Identify which cell holds the provided text, then report its (X, Y) central coordinate. 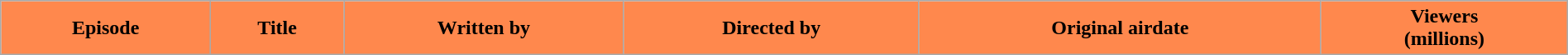
Written by (485, 28)
Directed by (771, 28)
Title (278, 28)
Original airdate (1120, 28)
Viewers(millions) (1444, 28)
Episode (106, 28)
